Find where the given text appears and provide that cell's center as (X, Y) coordinate. 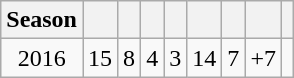
Season (42, 20)
4 (152, 58)
3 (176, 58)
2016 (42, 58)
15 (100, 58)
14 (204, 58)
+7 (264, 58)
7 (234, 58)
8 (130, 58)
